From the cell containing the given text, extract its center point as [x, y] coordinate. 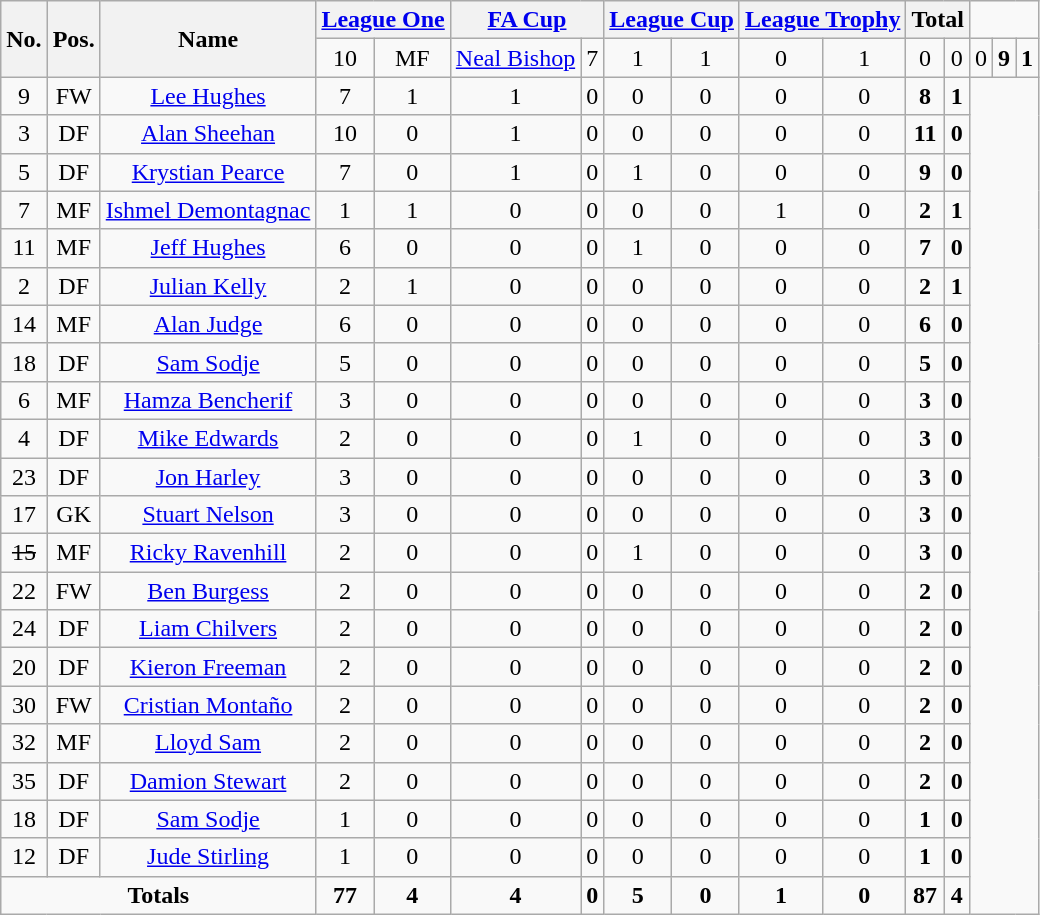
35 [24, 781]
24 [24, 629]
League One [383, 20]
87 [925, 895]
Krystian Pearce [208, 172]
Ishmel Demontagnac [208, 210]
GK [74, 515]
30 [24, 705]
Alan Sheehan [208, 134]
Total [938, 20]
Ricky Ravenhill [208, 553]
Cristian Montaño [208, 705]
Jude Stirling [208, 857]
Mike Edwards [208, 438]
Pos. [74, 39]
No. [24, 39]
Lee Hughes [208, 96]
14 [24, 324]
Liam Chilvers [208, 629]
Hamza Bencherif [208, 400]
Kieron Freeman [208, 667]
77 [345, 895]
32 [24, 743]
20 [24, 667]
Jeff Hughes [208, 248]
8 [925, 96]
Damion Stewart [208, 781]
Totals [158, 895]
12 [24, 857]
15 [24, 553]
League Trophy [822, 20]
22 [24, 591]
League Cup [672, 20]
Stuart Nelson [208, 515]
Jon Harley [208, 477]
23 [24, 477]
Alan Judge [208, 324]
17 [24, 515]
Ben Burgess [208, 591]
Neal Bishop [515, 58]
FA Cup [526, 20]
Name [208, 39]
Lloyd Sam [208, 743]
Julian Kelly [208, 286]
